Determine the (x, y) coordinate at the center of the cell enclosing the given text.  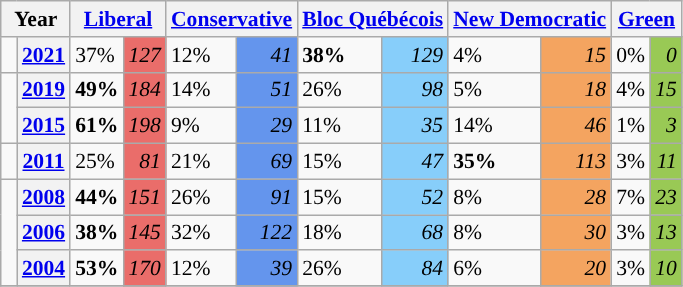
127 (144, 55)
35 (414, 126)
20 (576, 269)
145 (144, 233)
Conservative (232, 19)
39 (268, 269)
49% (96, 90)
25% (96, 162)
198 (144, 126)
170 (144, 269)
21% (202, 162)
68 (414, 233)
2011 (44, 162)
30 (576, 233)
61% (96, 126)
13 (666, 233)
2006 (44, 233)
Green (646, 19)
11% (339, 126)
44% (96, 197)
51 (268, 90)
2019 (44, 90)
184 (144, 90)
53% (96, 269)
98 (414, 90)
41 (268, 55)
151 (144, 197)
113 (576, 162)
18 (576, 90)
Bloc Québécois (372, 19)
35% (494, 162)
9% (202, 126)
2021 (44, 55)
7% (630, 197)
11 (666, 162)
0 (666, 55)
91 (268, 197)
2015 (44, 126)
23 (666, 197)
69 (268, 162)
New Democratic (530, 19)
32% (202, 233)
18% (339, 233)
0% (630, 55)
37% (96, 55)
52 (414, 197)
122 (268, 233)
28 (576, 197)
29 (268, 126)
6% (494, 269)
Liberal (118, 19)
2004 (44, 269)
2008 (44, 197)
47 (414, 162)
5% (494, 90)
10 (666, 269)
46 (576, 126)
1% (630, 126)
81 (144, 162)
Year (36, 19)
84 (414, 269)
3 (666, 126)
129 (414, 55)
